Return the (X, Y) coordinate for the center point of the cell that contains the specified text.  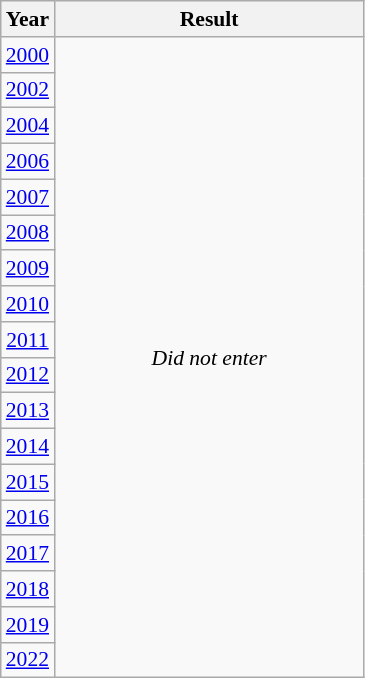
2011 (28, 340)
2008 (28, 233)
2013 (28, 411)
Did not enter (209, 358)
2019 (28, 625)
2000 (28, 55)
2017 (28, 554)
2018 (28, 589)
2007 (28, 197)
2006 (28, 162)
Year (28, 19)
2012 (28, 375)
Result (209, 19)
2016 (28, 518)
2004 (28, 126)
2014 (28, 447)
2002 (28, 90)
2010 (28, 304)
2009 (28, 269)
2022 (28, 660)
2015 (28, 482)
